Extract the (X, Y) coordinate from the center of the cell holding the provided text.  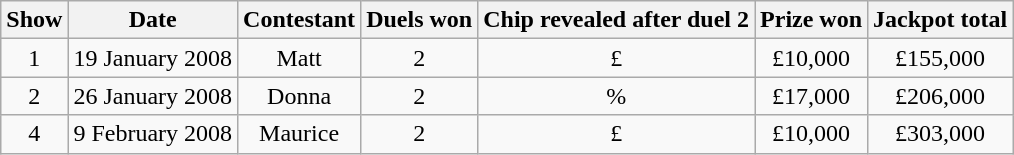
Date (153, 20)
Maurice (300, 134)
19 January 2008 (153, 58)
£303,000 (940, 134)
26 January 2008 (153, 96)
Matt (300, 58)
£206,000 (940, 96)
Contestant (300, 20)
Donna (300, 96)
Prize won (812, 20)
9 February 2008 (153, 134)
1 (34, 58)
£17,000 (812, 96)
£155,000 (940, 58)
Jackpot total (940, 20)
4 (34, 134)
% (616, 96)
Chip revealed after duel 2 (616, 20)
Show (34, 20)
Duels won (420, 20)
